Search for the cell housing the specified text and yield its [x, y] center coordinate. 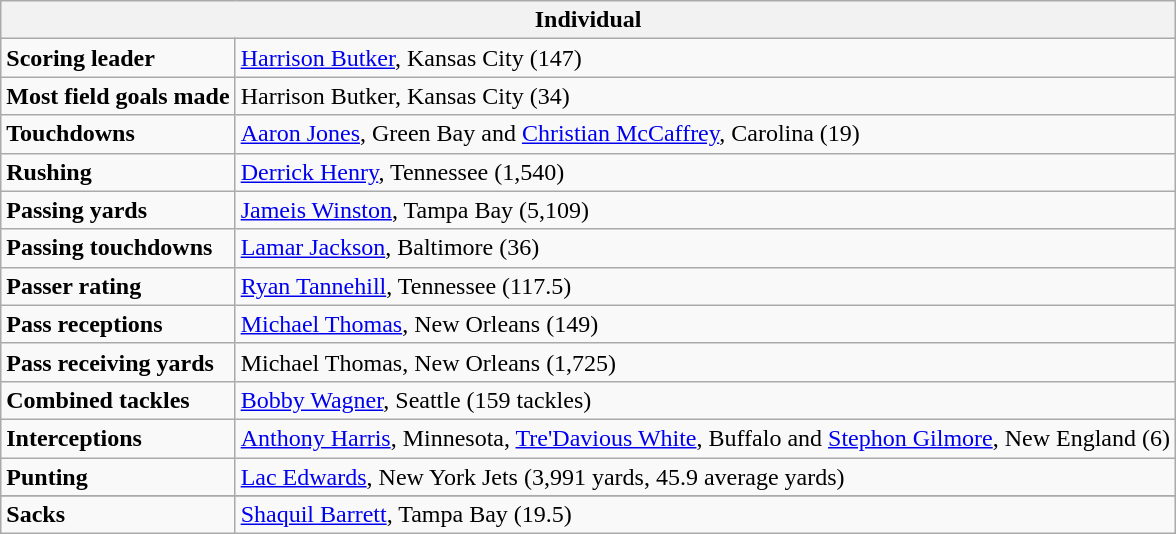
Anthony Harris, Minnesota, Tre'Davious White, Buffalo and Stephon Gilmore, New England (6) [705, 438]
Lac Edwards, New York Jets (3,991 yards, 45.9 average yards) [705, 477]
Bobby Wagner, Seattle (159 tackles) [705, 400]
Passing yards [118, 210]
Touchdowns [118, 134]
Scoring leader [118, 58]
Jameis Winston, Tampa Bay (5,109) [705, 210]
Passing touchdowns [118, 248]
Michael Thomas, New Orleans (149) [705, 324]
Lamar Jackson, Baltimore (36) [705, 248]
Ryan Tannehill, Tennessee (117.5) [705, 286]
Passer rating [118, 286]
Most field goals made [118, 96]
Sacks [118, 515]
Aaron Jones, Green Bay and Christian McCaffrey, Carolina (19) [705, 134]
Interceptions [118, 438]
Shaquil Barrett, Tampa Bay (19.5) [705, 515]
Derrick Henry, Tennessee (1,540) [705, 172]
Rushing [118, 172]
Harrison Butker, Kansas City (34) [705, 96]
Michael Thomas, New Orleans (1,725) [705, 362]
Pass receiving yards [118, 362]
Pass receptions [118, 324]
Punting [118, 477]
Combined tackles [118, 400]
Harrison Butker, Kansas City (147) [705, 58]
Individual [588, 20]
